Provide the (x, y) coordinate of the cell's center where the given text is located.  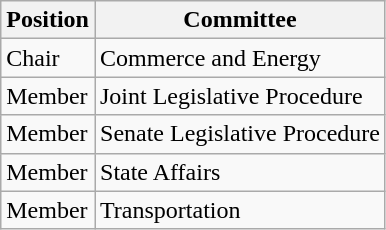
Transportation (240, 210)
Position (48, 20)
Committee (240, 20)
Chair (48, 58)
State Affairs (240, 172)
Joint Legislative Procedure (240, 96)
Commerce and Energy (240, 58)
Senate Legislative Procedure (240, 134)
